Search for the cell housing the specified text and yield its [x, y] center coordinate. 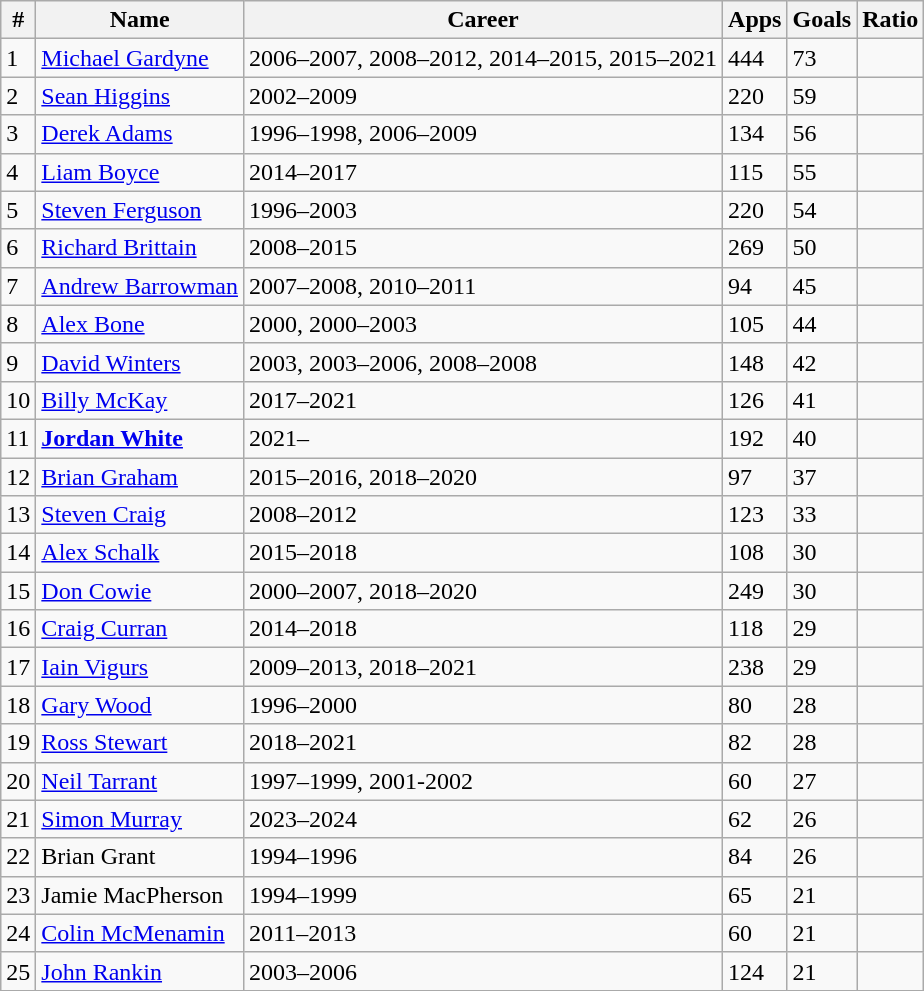
24 [18, 933]
134 [755, 134]
3 [18, 134]
73 [822, 58]
Jordan White [140, 438]
238 [755, 667]
15 [18, 591]
2015–2018 [482, 553]
Iain Vigurs [140, 667]
148 [755, 362]
Steven Craig [140, 515]
2000, 2000–2003 [482, 324]
82 [755, 743]
2 [18, 96]
Craig Curran [140, 629]
2014–2018 [482, 629]
2011–2013 [482, 933]
2008–2015 [482, 248]
17 [18, 667]
Don Cowie [140, 591]
Colin McMenamin [140, 933]
Billy McKay [140, 400]
Sean Higgins [140, 96]
16 [18, 629]
115 [755, 172]
Liam Boyce [140, 172]
33 [822, 515]
2008–2012 [482, 515]
1996–2003 [482, 210]
Goals [822, 20]
1 [18, 58]
Jamie MacPherson [140, 895]
Ross Stewart [140, 743]
Steven Ferguson [140, 210]
8 [18, 324]
1994–1999 [482, 895]
Brian Grant [140, 857]
2023–2024 [482, 819]
45 [822, 286]
84 [755, 857]
2007–2008, 2010–2011 [482, 286]
Gary Wood [140, 705]
Brian Graham [140, 477]
Richard Brittain [140, 248]
Name [140, 20]
80 [755, 705]
444 [755, 58]
23 [18, 895]
Alex Schalk [140, 553]
Derek Adams [140, 134]
54 [822, 210]
37 [822, 477]
2021– [482, 438]
50 [822, 248]
6 [18, 248]
40 [822, 438]
2000–2007, 2018–2020 [482, 591]
Neil Tarrant [140, 781]
2009–2013, 2018–2021 [482, 667]
44 [822, 324]
Michael Gardyne [140, 58]
5 [18, 210]
1997–1999, 2001-2002 [482, 781]
94 [755, 286]
59 [822, 96]
20 [18, 781]
1994–1996 [482, 857]
2002–2009 [482, 96]
14 [18, 553]
269 [755, 248]
56 [822, 134]
9 [18, 362]
Ratio [890, 20]
2006–2007, 2008–2012, 2014–2015, 2015–2021 [482, 58]
13 [18, 515]
18 [18, 705]
2015–2016, 2018–2020 [482, 477]
22 [18, 857]
David Winters [140, 362]
1996–2000 [482, 705]
12 [18, 477]
2014–2017 [482, 172]
Apps [755, 20]
97 [755, 477]
27 [822, 781]
2017–2021 [482, 400]
1996–1998, 2006–2009 [482, 134]
41 [822, 400]
249 [755, 591]
55 [822, 172]
42 [822, 362]
126 [755, 400]
25 [18, 971]
124 [755, 971]
4 [18, 172]
108 [755, 553]
11 [18, 438]
7 [18, 286]
John Rankin [140, 971]
Simon Murray [140, 819]
62 [755, 819]
192 [755, 438]
Career [482, 20]
2018–2021 [482, 743]
Alex Bone [140, 324]
10 [18, 400]
19 [18, 743]
105 [755, 324]
65 [755, 895]
# [18, 20]
2003, 2003–2006, 2008–2008 [482, 362]
2003–2006 [482, 971]
118 [755, 629]
123 [755, 515]
Andrew Barrowman [140, 286]
